Scan for the cell matching the given text and deliver its (x, y) coordinate at center. 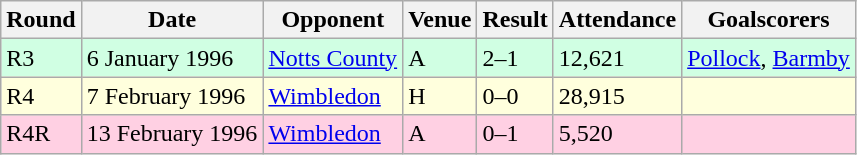
12,621 (617, 58)
Round (41, 20)
0–0 (515, 96)
2–1 (515, 58)
5,520 (617, 134)
13 February 1996 (172, 134)
Notts County (333, 58)
Opponent (333, 20)
Result (515, 20)
6 January 1996 (172, 58)
Attendance (617, 20)
28,915 (617, 96)
R4R (41, 134)
Venue (440, 20)
Date (172, 20)
R3 (41, 58)
Goalscorers (769, 20)
R4 (41, 96)
0–1 (515, 134)
H (440, 96)
7 February 1996 (172, 96)
Pollock, Barmby (769, 58)
